Return (X, Y) of the center of cell containing provided text 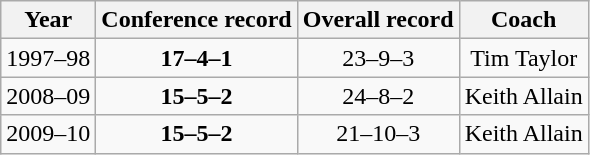
1997–98 (48, 58)
Overall record (378, 20)
23–9–3 (378, 58)
2009–10 (48, 134)
Year (48, 20)
24–8–2 (378, 96)
17–4–1 (196, 58)
Tim Taylor (524, 58)
Conference record (196, 20)
2008–09 (48, 96)
Coach (524, 20)
21–10–3 (378, 134)
